Locate the cell with the specified text and output its (x, y) center coordinate. 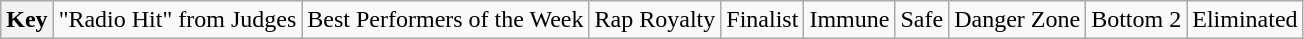
Bottom 2 (1136, 20)
Immune (850, 20)
Finalist (762, 20)
"Radio Hit" from Judges (178, 20)
Safe (922, 20)
Best Performers of the Week (446, 20)
Eliminated (1245, 20)
Rap Royalty (655, 20)
Danger Zone (1018, 20)
Key (27, 20)
